Find where the given text appears and provide that cell's center as (X, Y) coordinate. 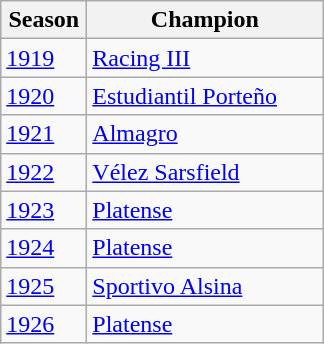
1921 (44, 134)
Estudiantil Porteño (205, 96)
Season (44, 20)
Champion (205, 20)
1926 (44, 324)
1924 (44, 248)
Vélez Sarsfield (205, 172)
1923 (44, 210)
1919 (44, 58)
Racing III (205, 58)
1922 (44, 172)
1920 (44, 96)
1925 (44, 286)
Almagro (205, 134)
Sportivo Alsina (205, 286)
